Extract the (X, Y) coordinate from the center of the cell holding the provided text.  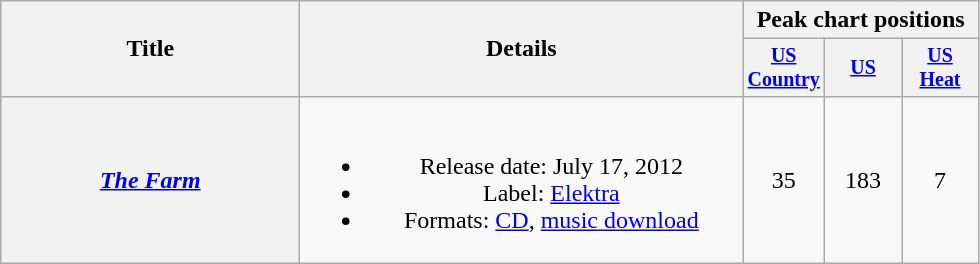
US Country (784, 68)
The Farm (150, 180)
Title (150, 49)
183 (864, 180)
USHeat (940, 68)
US (864, 68)
Details (522, 49)
Peak chart positions (861, 20)
35 (784, 180)
Release date: July 17, 2012Label: ElektraFormats: CD, music download (522, 180)
7 (940, 180)
